Capture the cell that displays the provided text and extract its [x, y] central coordinate. 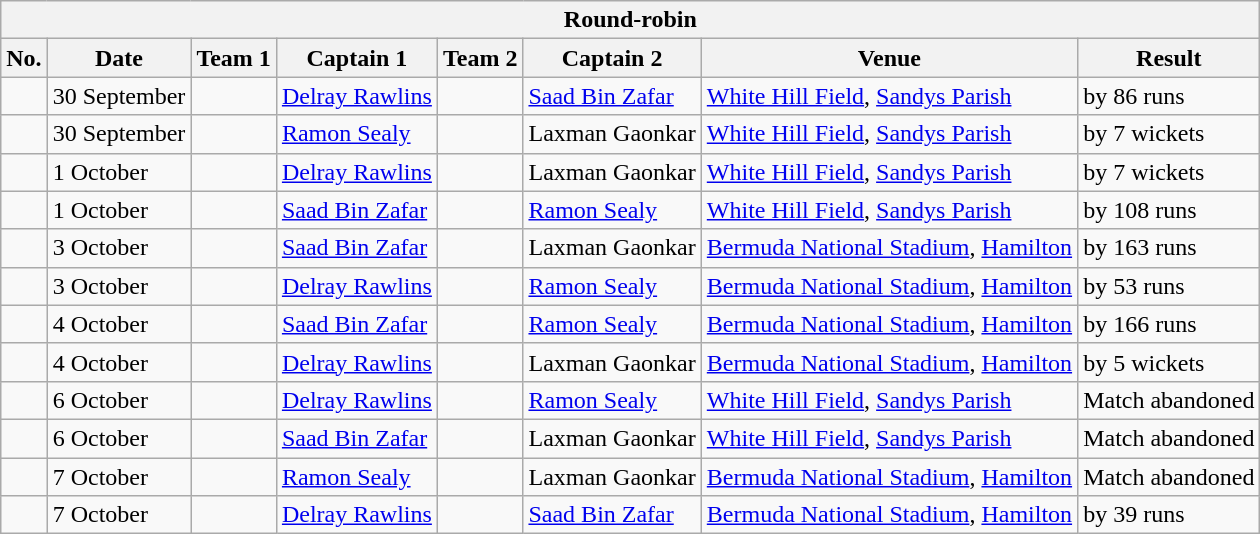
Round-robin [630, 20]
Captain 1 [356, 58]
by 5 wickets [1169, 362]
Team 1 [234, 58]
by 39 runs [1169, 515]
Result [1169, 58]
Date [119, 58]
Team 2 [480, 58]
by 53 runs [1169, 286]
by 166 runs [1169, 324]
Venue [889, 58]
by 163 runs [1169, 248]
Captain 2 [612, 58]
by 86 runs [1169, 96]
No. [24, 58]
by 108 runs [1169, 210]
